For the text-containing cell, return its midpoint in (x, y) coordinate format. 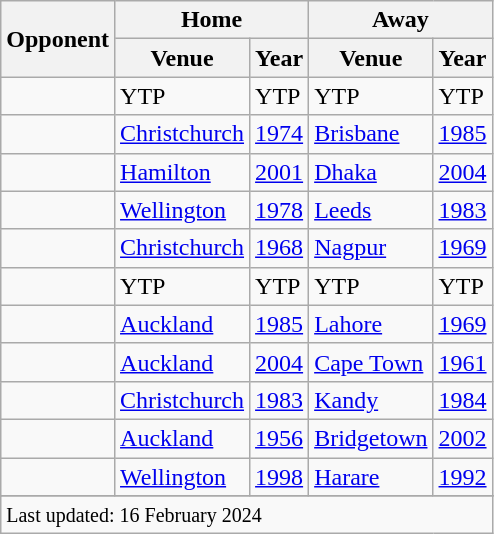
1992 (462, 477)
1956 (280, 438)
Hamilton (182, 172)
2002 (462, 438)
1961 (462, 362)
Harare (371, 477)
Nagpur (371, 248)
1978 (280, 210)
Kandy (371, 400)
1998 (280, 477)
1968 (280, 248)
1974 (280, 134)
Cape Town (371, 362)
Bridgetown (371, 438)
Opponent (58, 39)
Brisbane (371, 134)
2001 (280, 172)
Home (212, 20)
1984 (462, 400)
Leeds (371, 210)
Last updated: 16 February 2024 (246, 515)
Dhaka (371, 172)
Lahore (371, 324)
Away (400, 20)
